Return the (x, y) coordinate for the center point of the cell that contains the specified text.  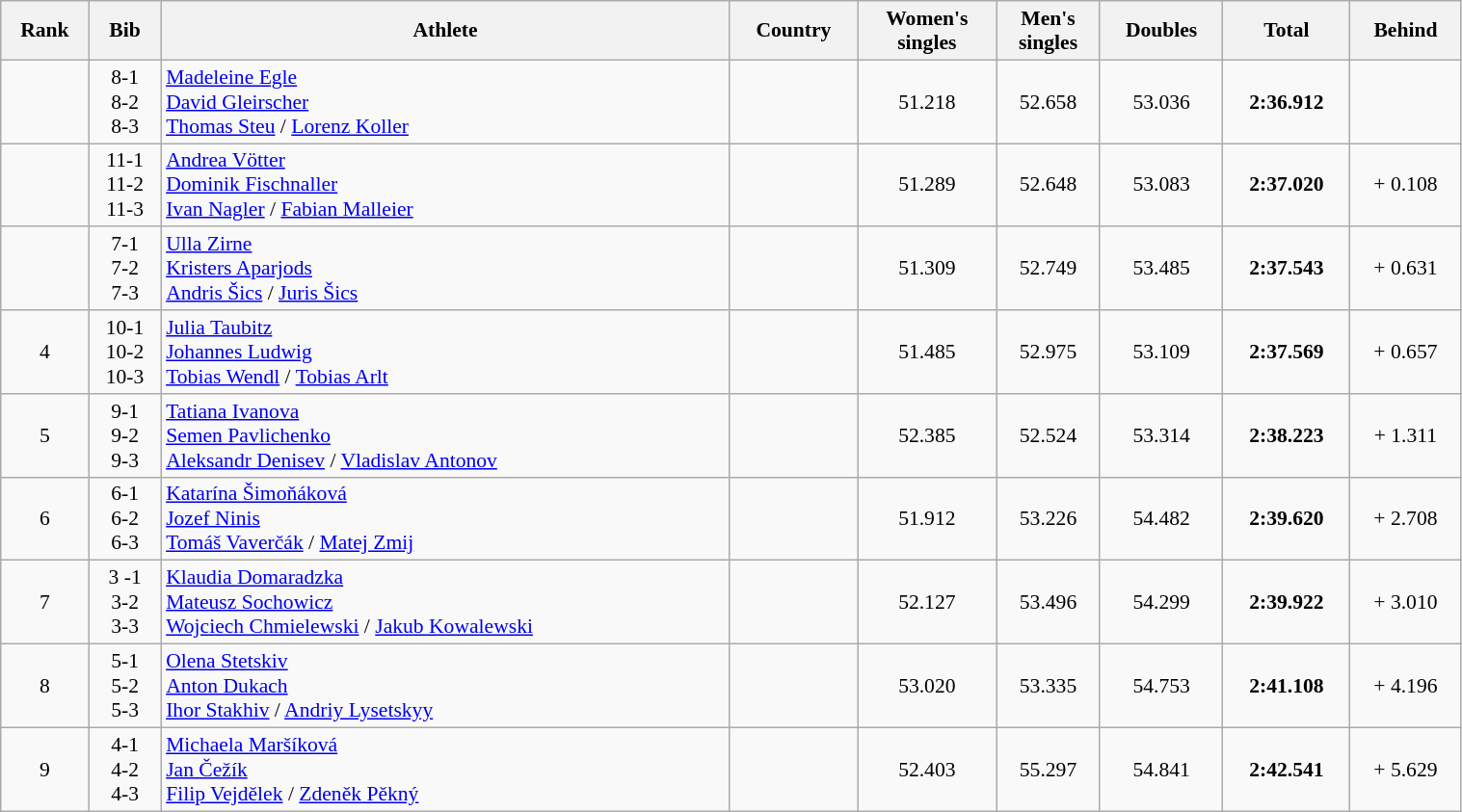
51.289 (927, 185)
2:39.620 (1287, 518)
53.496 (1049, 603)
2:37.569 (1287, 353)
Madeleine EgleDavid GleirscherThomas Steu / Lorenz Koller (445, 102)
53.335 (1049, 686)
51.485 (927, 353)
53.036 (1161, 102)
6-16-26-3 (125, 518)
Michaela MaršíkováJan ČežíkFilip Vejdělek / Zdeněk Pěkný (445, 769)
+ 5.629 (1405, 769)
Women'ssingles (927, 31)
Athlete (445, 31)
+ 1.311 (1405, 435)
Doubles (1161, 31)
52.658 (1049, 102)
+ 0.657 (1405, 353)
2:41.108 (1287, 686)
2:39.922 (1287, 603)
Bib (125, 31)
7 (44, 603)
52.385 (927, 435)
Julia TaubitzJohannes LudwigTobias Wendl / Tobias Arlt (445, 353)
53.485 (1161, 270)
Ulla ZirneKristers AparjodsAndris Šics / Juris Šics (445, 270)
52.975 (1049, 353)
Olena StetskivAnton DukachIhor Stakhiv / Andriy Lysetskyy (445, 686)
9 (44, 769)
9-19-29-3 (125, 435)
52.648 (1049, 185)
2:42.541 (1287, 769)
+ 2.708 (1405, 518)
52.749 (1049, 270)
52.524 (1049, 435)
4 (44, 353)
5-15-25-3 (125, 686)
+ 4.196 (1405, 686)
8-18-28-3 (125, 102)
53.226 (1049, 518)
Andrea VötterDominik FischnallerIvan Nagler / Fabian Malleier (445, 185)
54.841 (1161, 769)
+ 3.010 (1405, 603)
51.218 (927, 102)
4-14-24-3 (125, 769)
51.912 (927, 518)
54.299 (1161, 603)
Behind (1405, 31)
Total (1287, 31)
52.127 (927, 603)
Men'ssingles (1049, 31)
2:37.543 (1287, 270)
7-17-27-3 (125, 270)
2:38.223 (1287, 435)
53.083 (1161, 185)
Klaudia DomaradzkaMateusz SochowiczWojciech Chmielewski / Jakub Kowalewski (445, 603)
2:37.020 (1287, 185)
53.314 (1161, 435)
53.109 (1161, 353)
52.403 (927, 769)
54.753 (1161, 686)
5 (44, 435)
54.482 (1161, 518)
55.297 (1049, 769)
10-110-210-3 (125, 353)
53.020 (927, 686)
+ 0.631 (1405, 270)
11-111-211-3 (125, 185)
2:36.912 (1287, 102)
Rank (44, 31)
Katarína ŠimoňákováJozef NinisTomáš Vaverčák / Matej Zmij (445, 518)
3 -13-23-3 (125, 603)
6 (44, 518)
Country (794, 31)
51.309 (927, 270)
Tatiana IvanovaSemen PavlichenkoAleksandr Denisev / Vladislav Antonov (445, 435)
+ 0.108 (1405, 185)
8 (44, 686)
